Scan for the cell matching the given text and deliver its (x, y) coordinate at center. 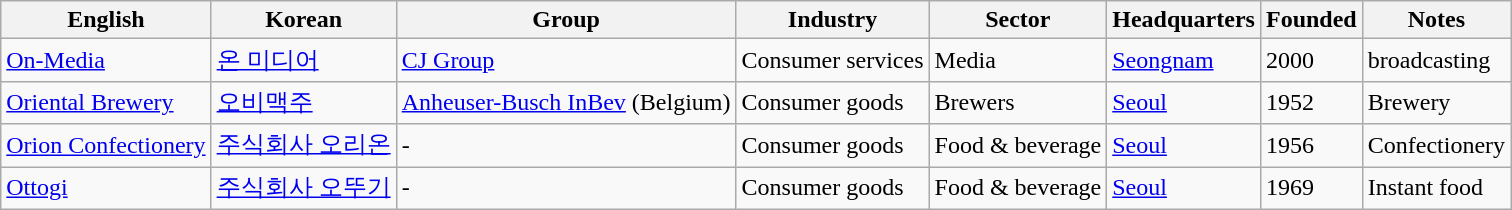
Anheuser-Busch InBev (Belgium) (566, 102)
주식회사 오리온 (304, 146)
Headquarters (1184, 20)
On-Media (106, 60)
Notes (1436, 20)
2000 (1311, 60)
1969 (1311, 188)
Industry (832, 20)
Korean (304, 20)
Confectionery (1436, 146)
Oriental Brewery (106, 102)
Orion Confectionery (106, 146)
Seongnam (1184, 60)
CJ Group (566, 60)
1956 (1311, 146)
Ottogi (106, 188)
Brewery (1436, 102)
Instant food (1436, 188)
온 미디어 (304, 60)
broadcasting (1436, 60)
Founded (1311, 20)
오비맥주 (304, 102)
English (106, 20)
Brewers (1018, 102)
Sector (1018, 20)
1952 (1311, 102)
Group (566, 20)
Media (1018, 60)
Consumer services (832, 60)
주식회사 오뚜기 (304, 188)
